Return (X, Y) of the center of cell containing provided text 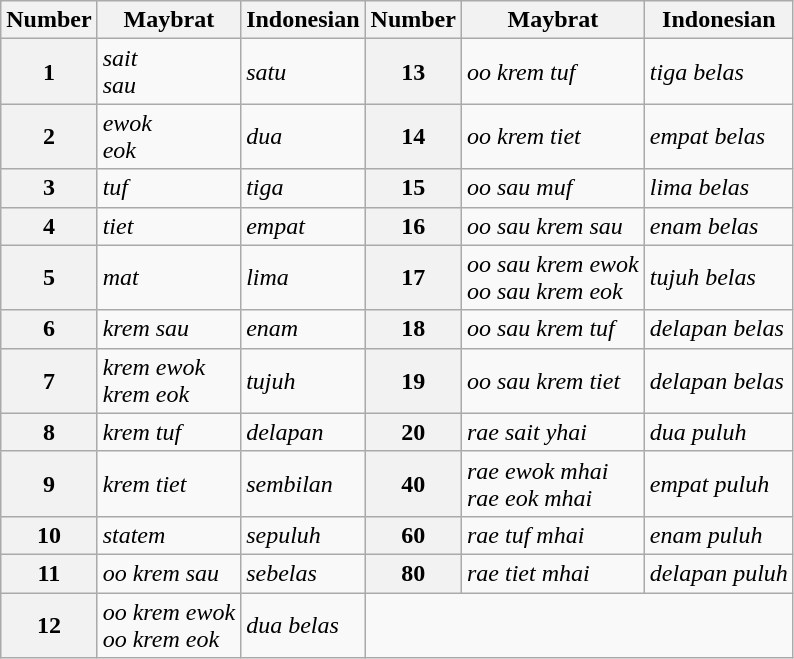
oo krem ewokoo krem eok (168, 624)
7 (49, 380)
krem tuf (168, 432)
16 (413, 226)
oo sau krem ewokoo sau krem eok (552, 278)
1 (49, 72)
mat (168, 278)
40 (413, 484)
rae sait yhai (552, 432)
lima (303, 278)
5 (49, 278)
13 (413, 72)
10 (49, 535)
80 (413, 573)
oo krem tiet (552, 136)
dua (303, 136)
4 (49, 226)
krem sau (168, 329)
tiga belas (718, 72)
15 (413, 188)
delapan (303, 432)
tujuh (303, 380)
sebelas (303, 573)
delapan puluh (718, 573)
krem tiet (168, 484)
60 (413, 535)
saitsau (168, 72)
tiga (303, 188)
17 (413, 278)
tiet (168, 226)
empat belas (718, 136)
empat puluh (718, 484)
ewokeok (168, 136)
6 (49, 329)
oo sau muf (552, 188)
krem ewokkrem eok (168, 380)
dua belas (303, 624)
12 (49, 624)
rae tiet mhai (552, 573)
3 (49, 188)
tuf (168, 188)
sepuluh (303, 535)
sembilan (303, 484)
20 (413, 432)
oo krem sau (168, 573)
satu (303, 72)
18 (413, 329)
enam belas (718, 226)
oo sau krem sau (552, 226)
11 (49, 573)
dua puluh (718, 432)
19 (413, 380)
rae ewok mhairae eok mhai (552, 484)
enam (303, 329)
rae tuf mhai (552, 535)
9 (49, 484)
oo sau krem tuf (552, 329)
tujuh belas (718, 278)
enam puluh (718, 535)
14 (413, 136)
statem (168, 535)
oo krem tuf (552, 72)
8 (49, 432)
2 (49, 136)
oo sau krem tiet (552, 380)
empat (303, 226)
lima belas (718, 188)
